For the text-containing cell, return its midpoint in (x, y) coordinate format. 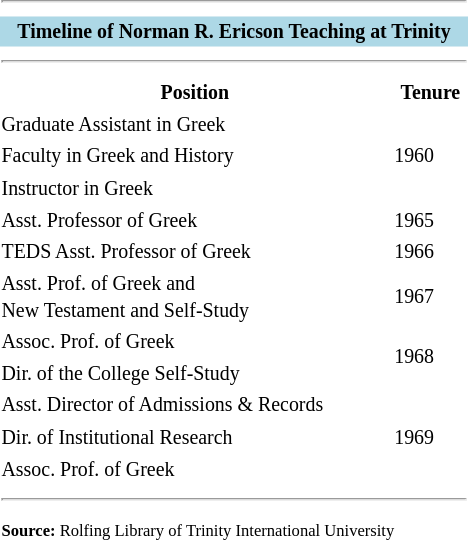
Dir. of Institutional Research (195, 436)
1967 (430, 296)
Position (195, 92)
1966 (430, 252)
Instructor in Greek (195, 188)
Asst. Professor of Greek (195, 220)
1969 (430, 436)
Faculty in Greek and History (195, 156)
TEDS Asst. Professor of Greek (195, 252)
Tenure (430, 92)
Dir. of the College Self-Study (195, 372)
Asst. Director of Admissions & Records (195, 404)
1960 (430, 156)
Asst. Prof. of Greek andNew Testament and Self-Study (195, 296)
Graduate Assistant in Greek (195, 124)
1968 (430, 358)
1965 (430, 220)
Timeline of Norman R. Ericson Teaching at Trinity (234, 32)
